Detect which cell encompasses the target text, then output its (X, Y) center coordinate. 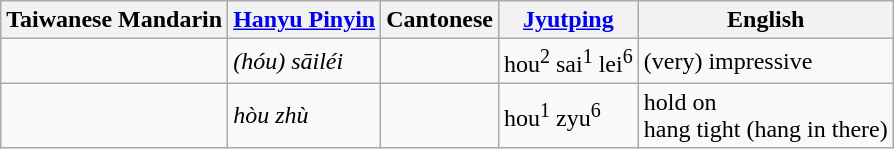
Hanyu Pinyin (304, 20)
Jyutping (568, 20)
hold onhang tight (hang in there) (766, 116)
hou1 zyu6 (568, 116)
hou2 sai1 lei6 (568, 62)
hòu zhù (304, 116)
English (766, 20)
(hóu) sāiléi (304, 62)
Cantonese (440, 20)
Taiwanese Mandarin (114, 20)
(very) impressive (766, 62)
